Identify which cell holds the provided text, then report its [x, y] central coordinate. 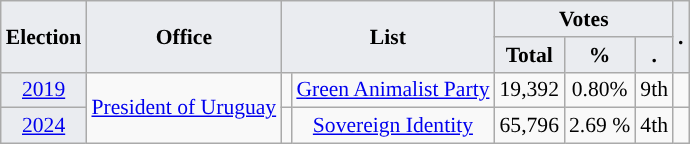
2024 [44, 126]
Election [44, 36]
0.80% [600, 90]
Office [184, 36]
List [388, 36]
President of Uruguay [184, 108]
% [600, 55]
65,796 [530, 126]
Total [530, 55]
2.69 % [600, 126]
Votes [584, 19]
Green Animalist Party [392, 90]
Sovereign Identity [392, 126]
9th [654, 90]
4th [654, 126]
19,392 [530, 90]
2019 [44, 90]
